Return (x, y) of the center of cell containing provided text 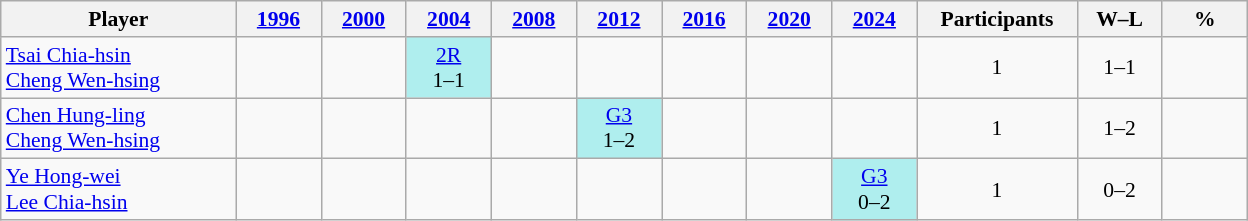
2024 (874, 19)
Tsai Chia-hsinCheng Wen-hsing (118, 68)
2R1–1 (448, 68)
2012 (618, 19)
1–1 (1120, 68)
G30–2 (874, 190)
2000 (364, 19)
2004 (448, 19)
% (1204, 19)
G31–2 (618, 128)
Ye Hong-weiLee Chia-hsin (118, 190)
2016 (704, 19)
1–2 (1120, 128)
1996 (278, 19)
0–2 (1120, 190)
2008 (534, 19)
Participants (997, 19)
Chen Hung-lingCheng Wen-hsing (118, 128)
W–L (1120, 19)
Player (118, 19)
2020 (790, 19)
